Detect which cell encompasses the target text, then output its (x, y) center coordinate. 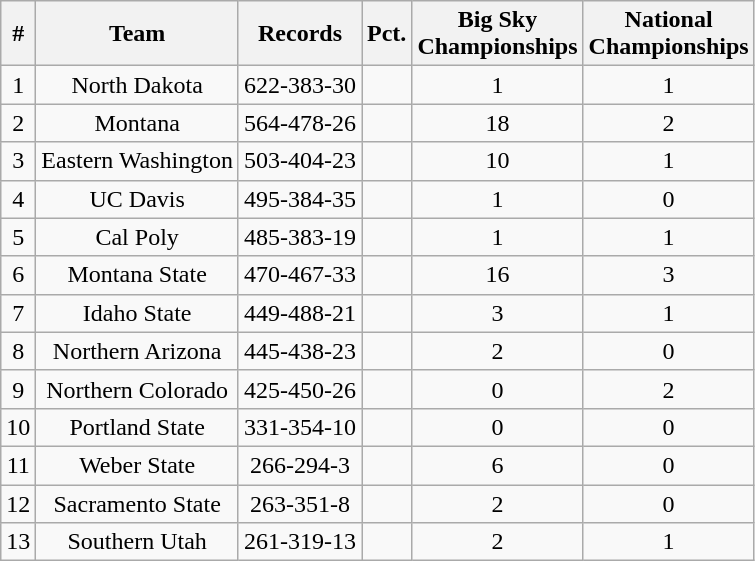
485-383-19 (300, 237)
UC Davis (138, 199)
13 (18, 542)
Pct. (387, 34)
Cal Poly (138, 237)
8 (18, 351)
Eastern Washington (138, 161)
Southern Utah (138, 542)
Big SkyChampionships (498, 34)
470-467-33 (300, 275)
495-384-35 (300, 199)
Weber State (138, 465)
449-488-21 (300, 313)
7 (18, 313)
9 (18, 389)
331-354-10 (300, 427)
North Dakota (138, 85)
5 (18, 237)
266-294-3 (300, 465)
Montana State (138, 275)
NationalChampionships (668, 34)
564-478-26 (300, 123)
4 (18, 199)
Sacramento State (138, 503)
12 (18, 503)
503-404-23 (300, 161)
Idaho State (138, 313)
263-351-8 (300, 503)
Northern Arizona (138, 351)
Team (138, 34)
Portland State (138, 427)
445-438-23 (300, 351)
Montana (138, 123)
16 (498, 275)
11 (18, 465)
425-450-26 (300, 389)
261-319-13 (300, 542)
Northern Colorado (138, 389)
# (18, 34)
622-383-30 (300, 85)
18 (498, 123)
Records (300, 34)
